Find where the given text appears and provide that cell's center as [X, Y] coordinate. 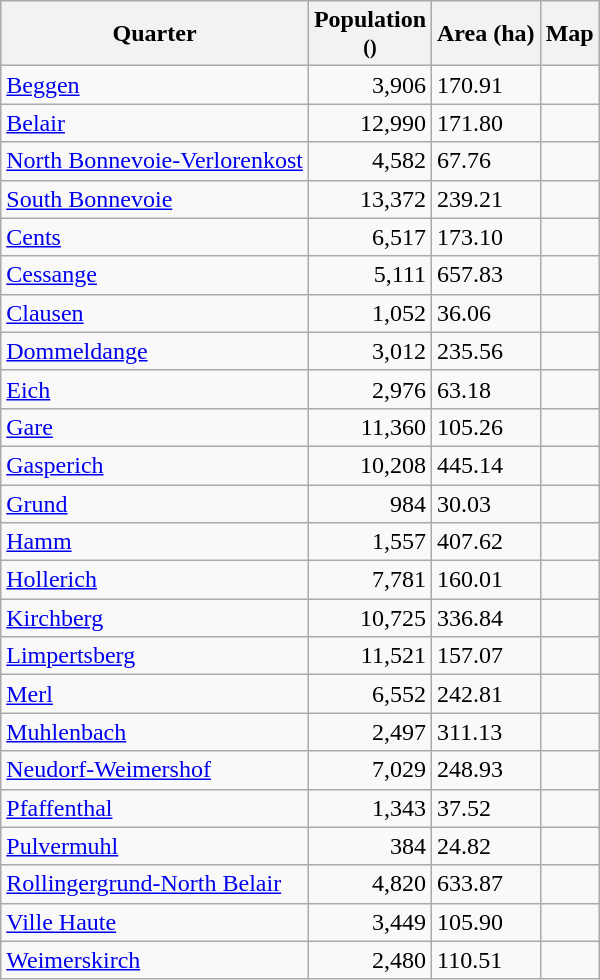
2,497 [370, 732]
36.06 [486, 313]
Gasperich [155, 465]
Grund [155, 503]
12,990 [370, 123]
10,725 [370, 618]
Hamm [155, 542]
7,781 [370, 580]
984 [370, 503]
407.62 [486, 542]
1,343 [370, 808]
110.51 [486, 960]
657.83 [486, 275]
Kirchberg [155, 618]
67.76 [486, 161]
Hollerich [155, 580]
Muhlenbach [155, 732]
63.18 [486, 389]
11,521 [370, 656]
5,111 [370, 275]
336.84 [486, 618]
6,552 [370, 694]
Weimerskirch [155, 960]
1,052 [370, 313]
445.14 [486, 465]
Limpertsberg [155, 656]
Clausen [155, 313]
6,517 [370, 237]
Rollingergrund-North Belair [155, 884]
Ville Haute [155, 922]
239.21 [486, 199]
170.91 [486, 85]
7,029 [370, 770]
North Bonnevoie-Verlorenkost [155, 161]
3,906 [370, 85]
Merl [155, 694]
Gare [155, 427]
Cents [155, 237]
Eich [155, 389]
Pulvermuhl [155, 846]
Population () [370, 34]
Dommeldange [155, 351]
105.90 [486, 922]
37.52 [486, 808]
13,372 [370, 199]
171.80 [486, 123]
3,012 [370, 351]
11,360 [370, 427]
Pfaffenthal [155, 808]
173.10 [486, 237]
235.56 [486, 351]
Neudorf-Weimershof [155, 770]
4,582 [370, 161]
105.26 [486, 427]
Map [570, 34]
157.07 [486, 656]
3,449 [370, 922]
Area (ha) [486, 34]
633.87 [486, 884]
1,557 [370, 542]
2,976 [370, 389]
Belair [155, 123]
Beggen [155, 85]
4,820 [370, 884]
10,208 [370, 465]
South Bonnevoie [155, 199]
248.93 [486, 770]
242.81 [486, 694]
24.82 [486, 846]
Cessange [155, 275]
311.13 [486, 732]
30.03 [486, 503]
384 [370, 846]
2,480 [370, 960]
Quarter [155, 34]
160.01 [486, 580]
